Locate the cell with the specified text and output its [X, Y] center coordinate. 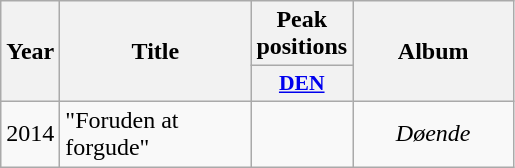
DEN [302, 84]
2014 [30, 134]
Album [434, 52]
Peak positions [302, 34]
Title [156, 52]
Year [30, 52]
Døende [434, 134]
"Foruden at forgude" [156, 134]
